Detect which cell encompasses the target text, then output its (X, Y) center coordinate. 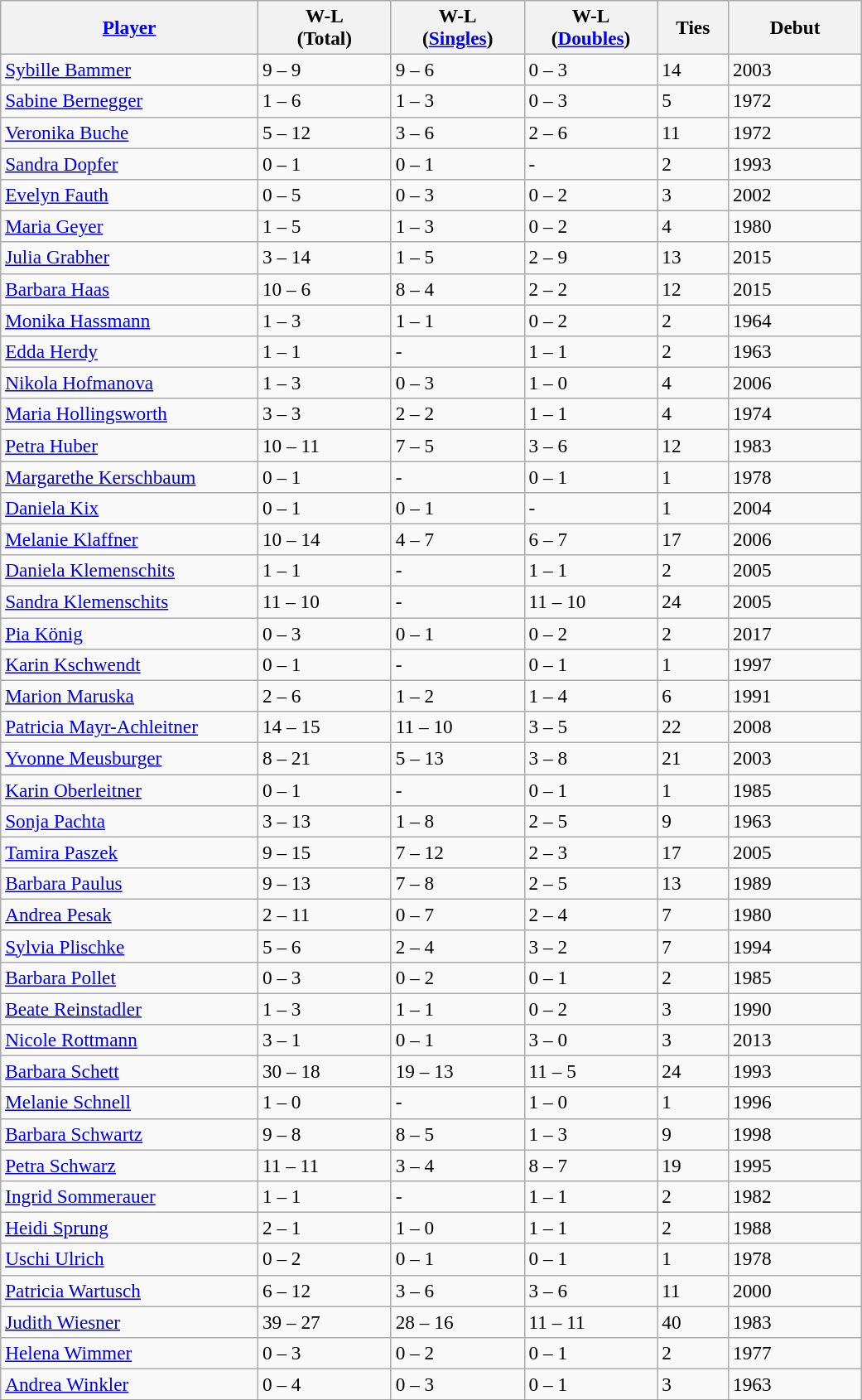
1 – 8 (457, 821)
1977 (795, 1353)
1982 (795, 1196)
5 (693, 101)
10 – 6 (325, 289)
8 – 4 (457, 289)
2008 (795, 727)
14 – 15 (325, 727)
2 – 1 (325, 1228)
8 – 5 (457, 1134)
Veronika Buche (129, 133)
2 – 11 (325, 915)
1 – 2 (457, 696)
Sonja Pachta (129, 821)
3 – 5 (591, 727)
4 – 7 (457, 539)
Edda Herdy (129, 351)
Tamira Paszek (129, 852)
7 – 12 (457, 852)
1974 (795, 414)
Sabine Bernegger (129, 101)
2013 (795, 1040)
Beate Reinstadler (129, 1008)
W-L(Doubles) (591, 27)
Patricia Wartusch (129, 1291)
1996 (795, 1103)
9 – 6 (457, 70)
Maria Geyer (129, 226)
1994 (795, 946)
19 (693, 1165)
Judith Wiesner (129, 1321)
Evelyn Fauth (129, 195)
Ingrid Sommerauer (129, 1196)
3 – 3 (325, 414)
2 – 3 (591, 852)
6 – 12 (325, 1291)
3 – 0 (591, 1040)
Monika Hassmann (129, 320)
Ties (693, 27)
2017 (795, 633)
Patricia Mayr-Achleitner (129, 727)
7 – 8 (457, 883)
22 (693, 727)
1988 (795, 1228)
9 – 8 (325, 1134)
Daniela Klemenschits (129, 571)
Melanie Klaffner (129, 539)
Barbara Paulus (129, 883)
2004 (795, 508)
Barbara Schwartz (129, 1134)
Sybille Bammer (129, 70)
1995 (795, 1165)
Andrea Pesak (129, 915)
Sylvia Plischke (129, 946)
Yvonne Meusburger (129, 758)
Petra Schwarz (129, 1165)
40 (693, 1321)
10 – 11 (325, 445)
6 (693, 696)
5 – 6 (325, 946)
1989 (795, 883)
0 – 5 (325, 195)
8 – 21 (325, 758)
14 (693, 70)
1997 (795, 664)
21 (693, 758)
28 – 16 (457, 1321)
Petra Huber (129, 445)
1998 (795, 1134)
Karin Oberleitner (129, 789)
2000 (795, 1291)
5 – 12 (325, 133)
Nikola Hofmanova (129, 383)
3 – 4 (457, 1165)
Player (129, 27)
Barbara Schett (129, 1071)
Uschi Ulrich (129, 1259)
3 – 14 (325, 258)
0 – 7 (457, 915)
2002 (795, 195)
Helena Wimmer (129, 1353)
3 – 8 (591, 758)
Karin Kschwendt (129, 664)
1 – 4 (591, 696)
Heidi Sprung (129, 1228)
W-L(Total) (325, 27)
Maria Hollingsworth (129, 414)
Daniela Kix (129, 508)
3 – 2 (591, 946)
1990 (795, 1008)
1991 (795, 696)
9 – 15 (325, 852)
1964 (795, 320)
3 – 1 (325, 1040)
Debut (795, 27)
Julia Grabher (129, 258)
Barbara Pollet (129, 978)
3 – 13 (325, 821)
Barbara Haas (129, 289)
W-L(Singles) (457, 27)
11 – 5 (591, 1071)
Melanie Schnell (129, 1103)
0 – 4 (325, 1384)
9 – 13 (325, 883)
1 – 6 (325, 101)
10 – 14 (325, 539)
Andrea Winkler (129, 1384)
7 – 5 (457, 445)
Pia König (129, 633)
9 – 9 (325, 70)
6 – 7 (591, 539)
Sandra Klemenschits (129, 601)
39 – 27 (325, 1321)
Margarethe Kerschbaum (129, 476)
Nicole Rottmann (129, 1040)
8 – 7 (591, 1165)
5 – 13 (457, 758)
Sandra Dopfer (129, 163)
Marion Maruska (129, 696)
30 – 18 (325, 1071)
2 – 9 (591, 258)
19 – 13 (457, 1071)
